Return the [X, Y] coordinate for the center point of the cell that contains the specified text.  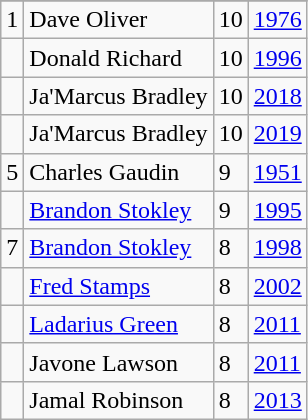
1976 [278, 20]
1996 [278, 58]
2013 [278, 400]
5 [12, 172]
Charles Gaudin [118, 172]
Javone Lawson [118, 362]
1 [12, 20]
1995 [278, 210]
Donald Richard [118, 58]
2019 [278, 134]
1998 [278, 248]
1951 [278, 172]
7 [12, 248]
2002 [278, 286]
Dave Oliver [118, 20]
Ladarius Green [118, 324]
Fred Stamps [118, 286]
2018 [278, 96]
Jamal Robinson [118, 400]
